Search for the cell housing the specified text and yield its (X, Y) center coordinate. 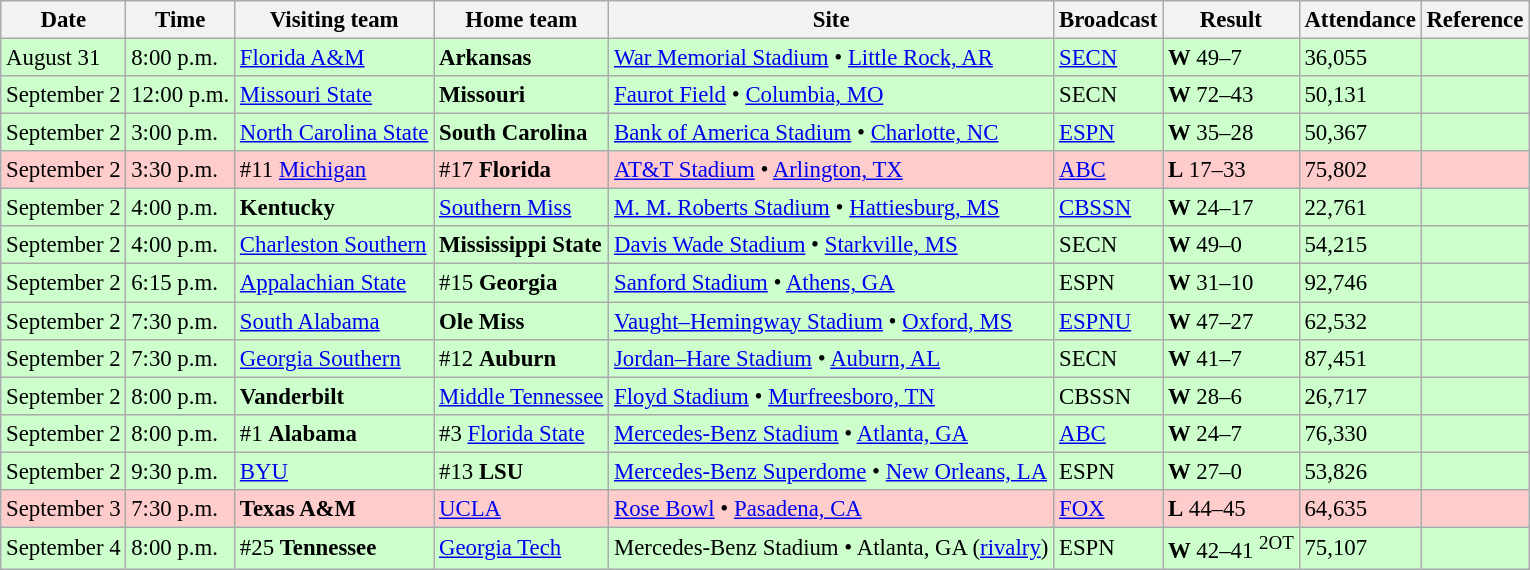
August 31 (64, 58)
BYU (334, 471)
Mercedes-Benz Superdome • New Orleans, LA (832, 471)
Mississippi State (522, 245)
September 3 (64, 509)
50,131 (1360, 95)
September 4 (64, 548)
Faurot Field • Columbia, MO (832, 95)
#15 Georgia (522, 283)
W 24–7 (1232, 433)
ESPNU (1108, 321)
Bank of America Stadium • Charlotte, NC (832, 133)
Date (64, 20)
75,802 (1360, 170)
#25 Tennessee (334, 548)
Vanderbilt (334, 396)
Southern Miss (522, 208)
53,826 (1360, 471)
Time (180, 20)
W 27–0 (1232, 471)
Mercedes-Benz Stadium • Atlanta, GA (832, 433)
Middle Tennessee (522, 396)
12:00 p.m. (180, 95)
3:30 p.m. (180, 170)
Reference (1475, 20)
#1 Alabama (334, 433)
87,451 (1360, 358)
Home team (522, 20)
Missouri State (334, 95)
64,635 (1360, 509)
Missouri (522, 95)
#13 LSU (522, 471)
76,330 (1360, 433)
9:30 p.m. (180, 471)
Floyd Stadium • Murfreesboro, TN (832, 396)
Georgia Tech (522, 548)
Result (1232, 20)
North Carolina State (334, 133)
#12 Auburn (522, 358)
#17 Florida (522, 170)
50,367 (1360, 133)
W 49–7 (1232, 58)
92,746 (1360, 283)
W 35–28 (1232, 133)
Davis Wade Stadium • Starkville, MS (832, 245)
South Alabama (334, 321)
62,532 (1360, 321)
Ole Miss (522, 321)
36,055 (1360, 58)
Attendance (1360, 20)
Vaught–Hemingway Stadium • Oxford, MS (832, 321)
W 24–17 (1232, 208)
L 17–33 (1232, 170)
#3 Florida State (522, 433)
26,717 (1360, 396)
Site (832, 20)
#11 Michigan (334, 170)
W 41–7 (1232, 358)
22,761 (1360, 208)
L 44–45 (1232, 509)
Kentucky (334, 208)
Rose Bowl • Pasadena, CA (832, 509)
Florida A&M (334, 58)
W 72–43 (1232, 95)
W 47–27 (1232, 321)
Texas A&M (334, 509)
Sanford Stadium • Athens, GA (832, 283)
Appalachian State (334, 283)
Broadcast (1108, 20)
Mercedes-Benz Stadium • Atlanta, GA (rivalry) (832, 548)
Arkansas (522, 58)
UCLA (522, 509)
AT&T Stadium • Arlington, TX (832, 170)
FOX (1108, 509)
War Memorial Stadium • Little Rock, AR (832, 58)
M. M. Roberts Stadium • Hattiesburg, MS (832, 208)
South Carolina (522, 133)
W 42–41 2OT (1232, 548)
Visiting team (334, 20)
Jordan–Hare Stadium • Auburn, AL (832, 358)
6:15 p.m. (180, 283)
Georgia Southern (334, 358)
W 28–6 (1232, 396)
W 49–0 (1232, 245)
3:00 p.m. (180, 133)
W 31–10 (1232, 283)
75,107 (1360, 548)
Charleston Southern (334, 245)
54,215 (1360, 245)
